For the text-containing cell, return its midpoint in (X, Y) coordinate format. 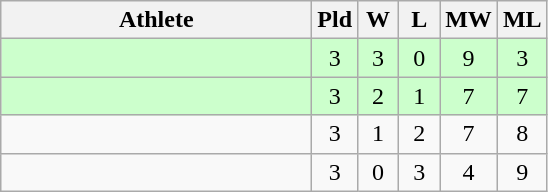
W (378, 20)
MW (469, 20)
Pld (335, 20)
Athlete (156, 20)
ML (522, 20)
8 (522, 134)
4 (469, 172)
L (420, 20)
